Output the [X, Y] coordinate of the center of the cell containing the given text.  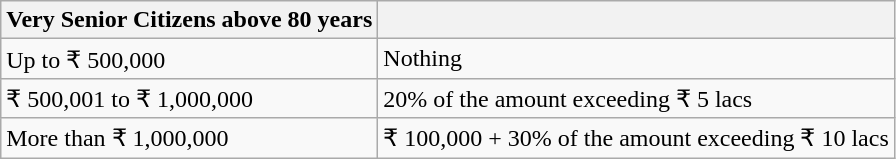
More than ₹ 1,000,000 [190, 138]
20% of the amount exceeding ₹ 5 lacs [636, 98]
₹ 500,001 to ₹ 1,000,000 [190, 98]
Very Senior Citizens above 80 years [190, 20]
Nothing [636, 59]
₹ 100,000 + 30% of the amount exceeding ₹ 10 lacs [636, 138]
Up to ₹ 500,000 [190, 59]
